Return (X, Y) of the center of cell containing provided text 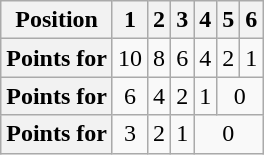
8 (160, 58)
10 (130, 58)
5 (228, 20)
Position (57, 20)
